From the cell containing the given text, extract its center point as (x, y) coordinate. 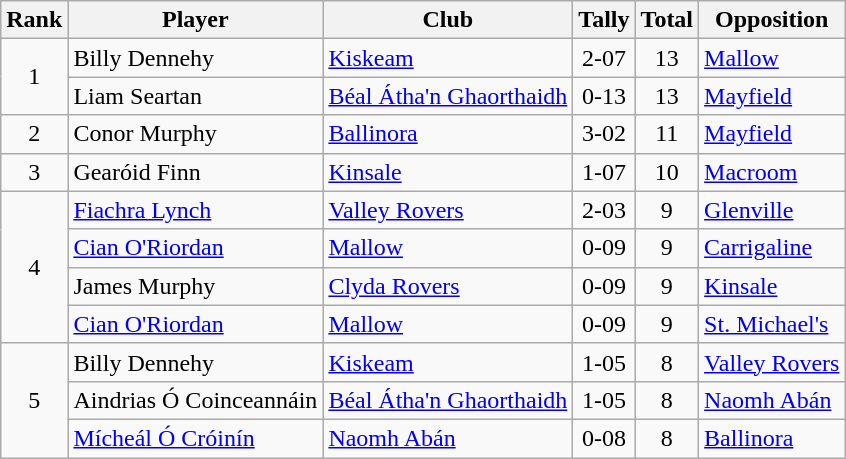
1 (34, 77)
10 (667, 172)
1-07 (604, 172)
Player (196, 20)
Glenville (772, 210)
Clyda Rovers (448, 286)
Fiachra Lynch (196, 210)
11 (667, 134)
5 (34, 400)
Tally (604, 20)
James Murphy (196, 286)
Carrigaline (772, 248)
St. Michael's (772, 324)
2-07 (604, 58)
0-08 (604, 438)
Opposition (772, 20)
Conor Murphy (196, 134)
Gearóid Finn (196, 172)
Total (667, 20)
2-03 (604, 210)
3-02 (604, 134)
Macroom (772, 172)
Aindrias Ó Coinceannáin (196, 400)
Rank (34, 20)
Mícheál Ó Cróinín (196, 438)
2 (34, 134)
3 (34, 172)
Club (448, 20)
0-13 (604, 96)
4 (34, 267)
Liam Seartan (196, 96)
